Find where the given text appears and provide that cell's center as [x, y] coordinate. 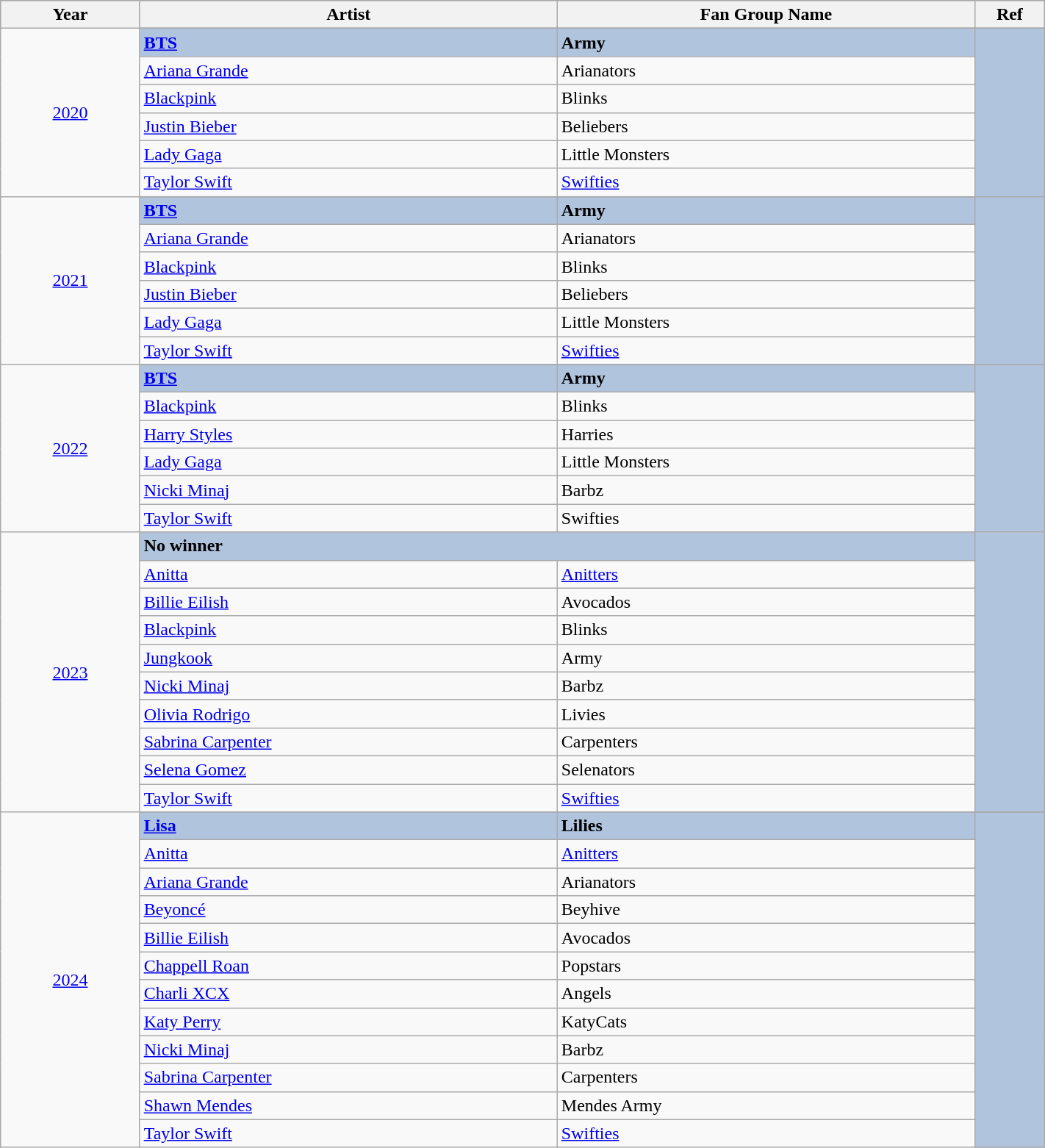
Ref [1010, 15]
Year [71, 15]
Angels [766, 994]
Shawn Mendes [348, 1105]
KatyCats [766, 1022]
2023 [71, 672]
Beyoncé [348, 910]
Charli XCX [348, 994]
Mendes Army [766, 1105]
Selenators [766, 769]
Lisa [348, 826]
Harry Styles [348, 434]
Popstars [766, 966]
Jungkook [348, 658]
Livies [766, 714]
No winner [557, 546]
2022 [71, 448]
Olivia Rodrigo [348, 714]
Harries [766, 434]
Chappell Roan [348, 966]
Beyhive [766, 910]
2020 [71, 112]
Fan Group Name [766, 15]
Katy Perry [348, 1022]
Artist [348, 15]
2021 [71, 280]
Lilies [766, 826]
2024 [71, 980]
Selena Gomez [348, 769]
